Return (x, y) of the center of cell containing provided text 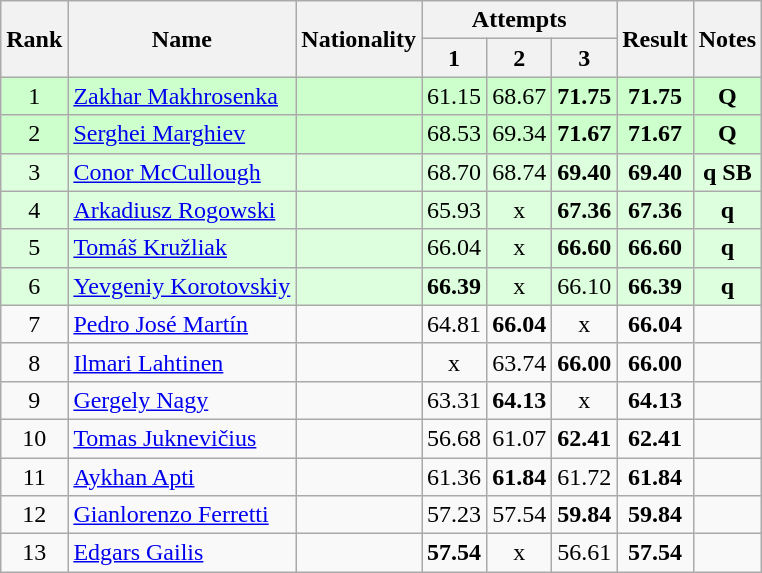
Yevgeniy Korotovskiy (182, 286)
Ilmari Lahtinen (182, 362)
Nationality (359, 39)
56.61 (584, 553)
57.23 (454, 515)
68.74 (520, 172)
q SB (727, 172)
12 (34, 515)
13 (34, 553)
4 (34, 210)
Zakhar Makhrosenka (182, 96)
Gianlorenzo Ferretti (182, 515)
Name (182, 39)
61.07 (520, 438)
9 (34, 400)
68.67 (520, 96)
63.31 (454, 400)
7 (34, 324)
64.81 (454, 324)
6 (34, 286)
Serghei Marghiev (182, 134)
8 (34, 362)
Notes (727, 39)
Conor McCullough (182, 172)
11 (34, 477)
68.53 (454, 134)
Aykhan Apti (182, 477)
65.93 (454, 210)
10 (34, 438)
69.34 (520, 134)
Edgars Gailis (182, 553)
63.74 (520, 362)
Tomas Juknevičius (182, 438)
Attempts (520, 20)
56.68 (454, 438)
61.36 (454, 477)
68.70 (454, 172)
Result (655, 39)
Rank (34, 39)
Arkadiusz Rogowski (182, 210)
Pedro José Martín (182, 324)
66.10 (584, 286)
5 (34, 248)
61.72 (584, 477)
61.15 (454, 96)
Gergely Nagy (182, 400)
Tomáš Kružliak (182, 248)
